For the text-containing cell, return its midpoint in [X, Y] coordinate format. 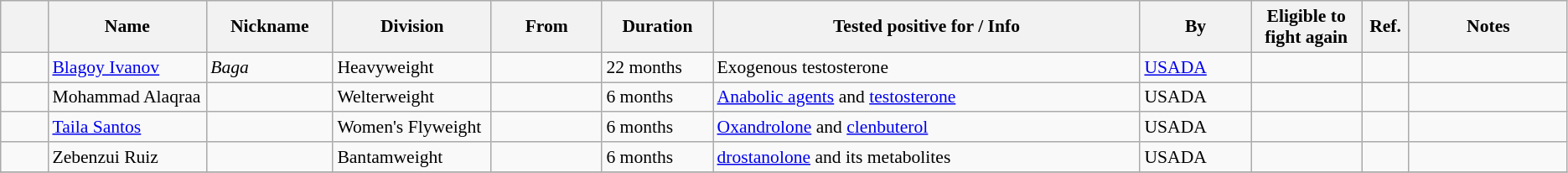
Eligible to fight again [1307, 27]
Zebenzui Ruiz [127, 157]
Ref. [1386, 27]
Notes [1488, 27]
Name [127, 27]
By [1195, 27]
Exogenous testosterone [926, 67]
22 months [657, 67]
Duration [657, 27]
Baga [270, 67]
Women's Flyweight [412, 128]
Oxandrolone and clenbuterol [926, 128]
Blagoy Ivanov [127, 67]
Heavyweight [412, 67]
Tested positive for / Info [926, 27]
Nickname [270, 27]
drostanolone and its metabolites [926, 157]
Taila Santos [127, 128]
From [546, 27]
Anabolic agents and testosterone [926, 97]
Division [412, 27]
Mohammad Alaqraa [127, 97]
Bantamweight [412, 157]
Welterweight [412, 97]
